Pinpoint the cell where the given text exists, returning its (x, y) midpoint coordinate. 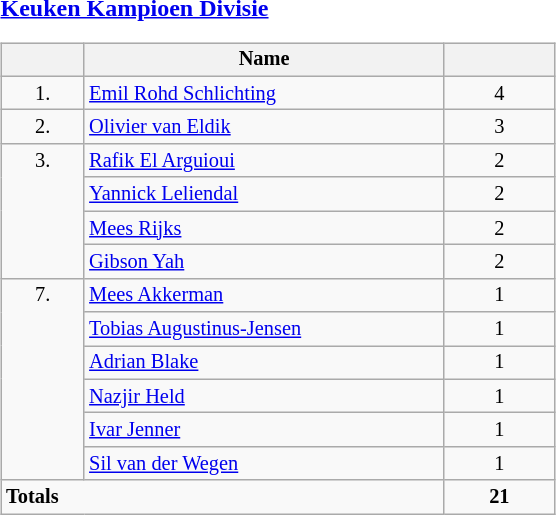
Tobias Augustinus-Jensen (264, 329)
4 (500, 93)
Gibson Yah (264, 262)
Name (264, 60)
Sil van der Wegen (264, 464)
Adrian Blake (264, 363)
Emil Rohd Schlichting (264, 93)
3 (500, 127)
Ivar Jenner (264, 430)
Totals (222, 497)
21 (500, 497)
Olivier van Eldik (264, 127)
Rafik El Arguioui (264, 161)
Nazjir Held (264, 396)
7. (42, 379)
1. (42, 93)
Mees Rijks (264, 228)
Mees Akkerman (264, 295)
3. (42, 212)
Yannick Leliendal (264, 194)
2. (42, 127)
